Scan for the cell matching the given text and deliver its [X, Y] coordinate at center. 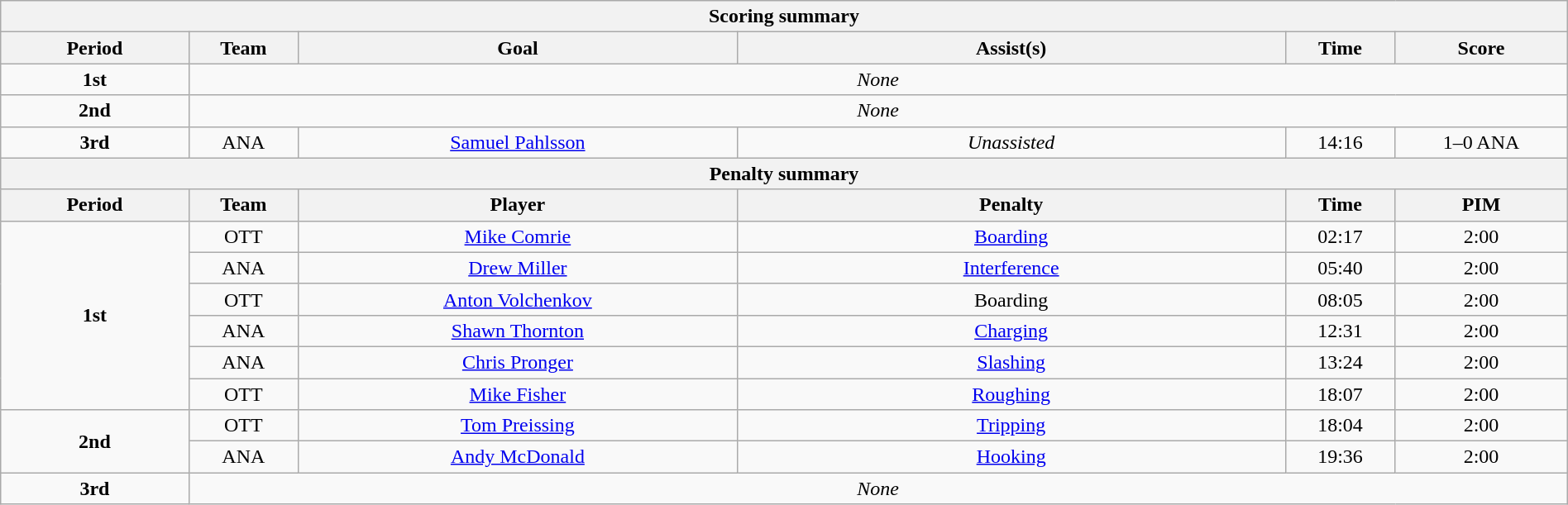
08:05 [1340, 299]
1–0 ANA [1481, 142]
Goal [518, 48]
Anton Volchenkov [518, 299]
Slashing [1011, 362]
Assist(s) [1011, 48]
13:24 [1340, 362]
Shawn Thornton [518, 331]
Penalty [1011, 205]
PIM [1481, 205]
18:04 [1340, 426]
19:36 [1340, 457]
Tripping [1011, 426]
Mike Fisher [518, 394]
05:40 [1340, 268]
Chris Pronger [518, 362]
Penalty summary [784, 174]
02:17 [1340, 236]
Scoring summary [784, 17]
Drew Miller [518, 268]
Tom Preissing [518, 426]
Roughing [1011, 394]
12:31 [1340, 331]
Score [1481, 48]
Samuel Pahlsson [518, 142]
Player [518, 205]
Charging [1011, 331]
14:16 [1340, 142]
Mike Comrie [518, 236]
18:07 [1340, 394]
Unassisted [1011, 142]
Hooking [1011, 457]
Interference [1011, 268]
Andy McDonald [518, 457]
